Extract the [X, Y] coordinate from the center of the cell holding the provided text.  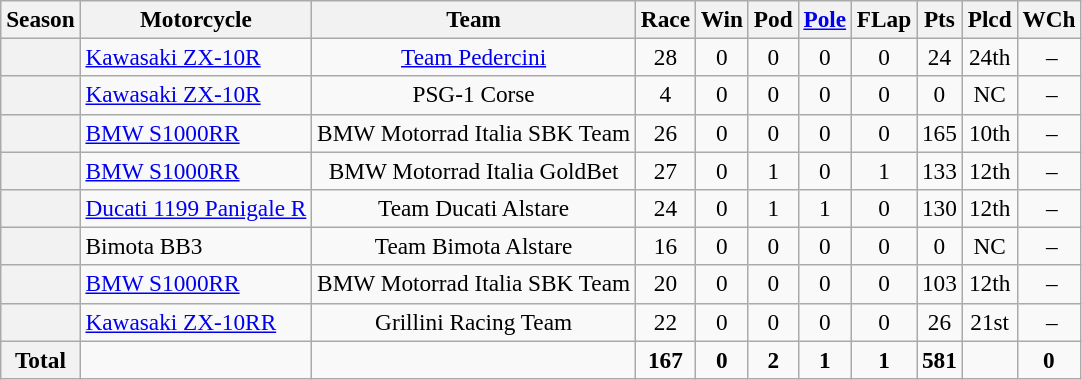
21st [990, 322]
Plcd [990, 19]
Team Pedercini [474, 57]
BMW Motorrad Italia GoldBet [474, 170]
24th [990, 57]
4 [665, 95]
28 [665, 57]
FLap [884, 19]
103 [940, 284]
16 [665, 246]
Team [474, 19]
Team Ducati Alstare [474, 208]
Win [722, 19]
Motorcycle [196, 19]
133 [940, 170]
20 [665, 284]
Race [665, 19]
Pole [824, 19]
27 [665, 170]
2 [773, 359]
167 [665, 359]
Team Bimota Alstare [474, 246]
Total [40, 359]
130 [940, 208]
10th [990, 133]
Ducati 1199 Panigale R [196, 208]
Season [40, 19]
Grillini Racing Team [474, 322]
WCh [1049, 19]
Kawasaki ZX-10RR [196, 322]
165 [940, 133]
Bimota BB3 [196, 246]
Pod [773, 19]
PSG-1 Corse [474, 95]
Pts [940, 19]
581 [940, 359]
22 [665, 322]
